Search for the cell housing the specified text and yield its [x, y] center coordinate. 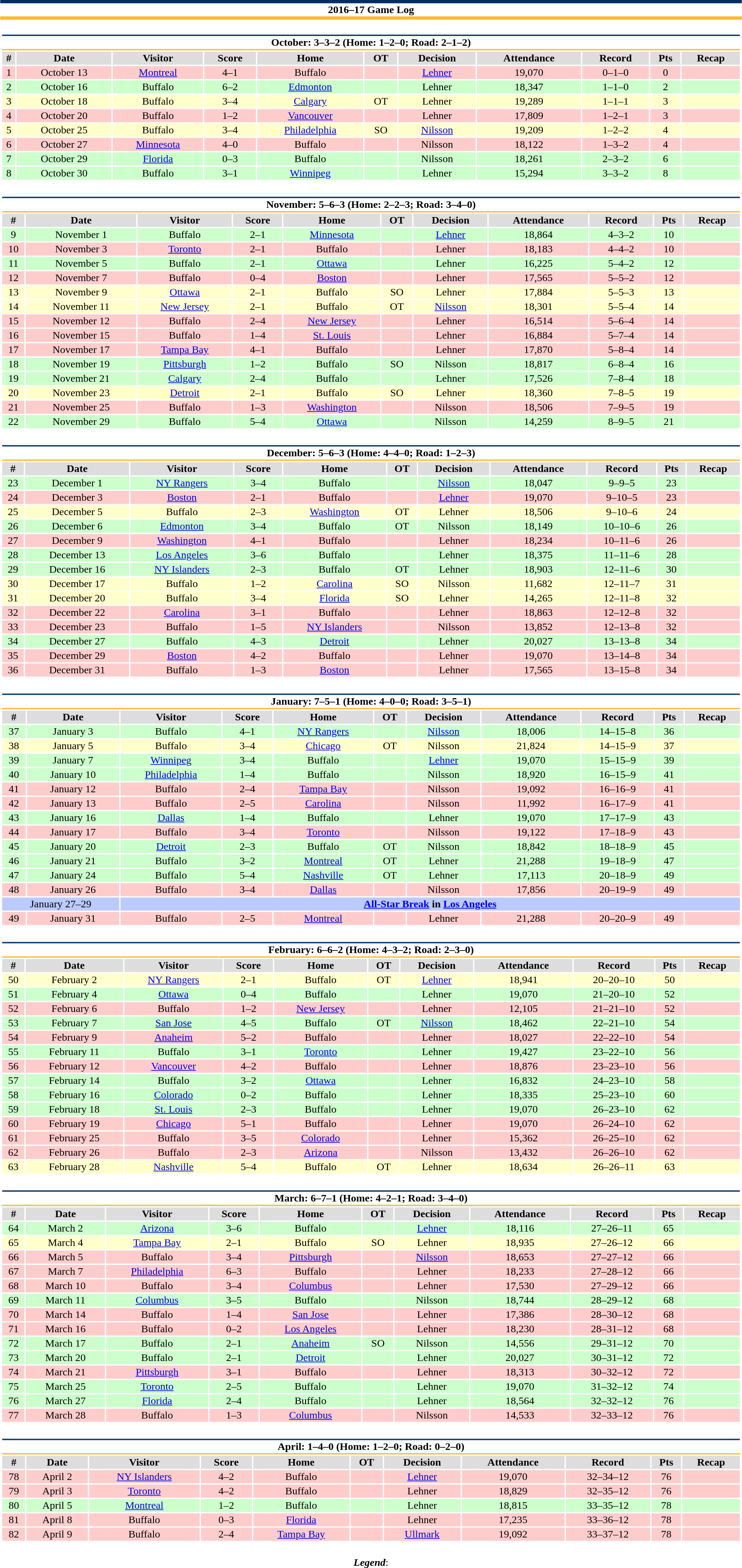
17–18–9 [617, 832]
26–26–11 [614, 1167]
23–23–10 [614, 1066]
1–3–2 [616, 144]
18,653 [520, 1257]
March 10 [65, 1286]
33 [13, 627]
November 11 [81, 306]
January 5 [73, 746]
February 9 [74, 1038]
December 20 [77, 598]
9–10–5 [622, 497]
November 1 [81, 235]
October: 3–3–2 (Home: 1–2–0; Road: 2–1–2) [371, 43]
17,809 [529, 115]
November 29 [81, 421]
25–23–10 [614, 1095]
26–26–10 [614, 1153]
20–19–9 [617, 889]
32–32–12 [612, 1401]
13,432 [523, 1153]
19,122 [531, 832]
2016–17 Game Log [371, 10]
9 [13, 235]
March 5 [65, 1257]
75 [13, 1386]
57 [13, 1080]
18,375 [538, 555]
69 [13, 1300]
18,564 [520, 1401]
22–21–10 [614, 1023]
January 12 [73, 789]
7–8–4 [621, 379]
January 13 [73, 803]
February 11 [74, 1052]
April 3 [57, 1491]
11,682 [538, 584]
7–8–5 [621, 393]
5–5–4 [621, 306]
61 [13, 1138]
1 [9, 73]
January 24 [73, 876]
January: 7–5–1 (Home: 4–0–0; Road: 3–5–1) [371, 702]
November 12 [81, 321]
17,526 [538, 379]
10–11–6 [622, 541]
February 14 [74, 1080]
October 13 [64, 73]
1–5 [258, 627]
April 9 [57, 1534]
6–3 [234, 1271]
18,149 [538, 526]
19–18–9 [617, 861]
February: 6–6–2 (Home: 4–3–2; Road: 2–3–0) [371, 950]
4–3 [258, 641]
32–35–12 [608, 1491]
March 27 [65, 1401]
13–13–8 [622, 641]
9–10–6 [622, 512]
9–9–5 [622, 483]
18,863 [538, 612]
November 15 [81, 335]
12–11–6 [622, 570]
79 [14, 1491]
December: 5–6–3 (Home: 4–4–0; Road: 1–2–3) [371, 453]
February 26 [74, 1153]
17,856 [531, 889]
January 26 [73, 889]
17,884 [538, 292]
18,920 [531, 774]
January 20 [73, 847]
24–23–10 [614, 1080]
12–12–8 [622, 612]
21,824 [531, 746]
18,233 [520, 1271]
35 [13, 656]
January 7 [73, 760]
18,006 [531, 732]
March 11 [65, 1300]
27 [13, 541]
30–31–12 [612, 1358]
18,116 [520, 1229]
17,113 [531, 876]
February 16 [74, 1095]
March 21 [65, 1372]
January 16 [73, 818]
18,183 [538, 249]
18,842 [531, 847]
17,386 [520, 1315]
5–5–2 [621, 278]
April 8 [57, 1520]
2–3–2 [616, 159]
16–16–9 [617, 789]
22 [13, 421]
December 29 [77, 656]
21–21–10 [614, 1009]
13–14–8 [622, 656]
16,884 [538, 335]
14–15–9 [617, 746]
29 [13, 570]
18–18–9 [617, 847]
January 17 [73, 832]
November 5 [81, 264]
October 25 [64, 130]
20 [13, 393]
December 23 [77, 627]
27–26–12 [612, 1242]
December 1 [77, 483]
27–27–12 [612, 1257]
14–15–8 [617, 732]
17,235 [513, 1520]
February 4 [74, 994]
18,864 [538, 235]
April 2 [57, 1477]
February 28 [74, 1167]
11–11–6 [622, 555]
51 [13, 994]
64 [13, 1229]
18,027 [523, 1038]
48 [14, 889]
17–17–9 [617, 818]
18,815 [513, 1506]
November 21 [81, 379]
December 22 [77, 612]
Ullmark [422, 1534]
November 7 [81, 278]
38 [14, 746]
5–4–2 [621, 264]
March 17 [65, 1344]
14,265 [538, 598]
12–13–8 [622, 627]
January 3 [73, 732]
77 [13, 1415]
26–23–10 [614, 1109]
October 18 [64, 102]
28–29–12 [612, 1300]
18,122 [529, 144]
28–30–12 [612, 1315]
55 [13, 1052]
1–2–2 [616, 130]
January 21 [73, 861]
February 25 [74, 1138]
5–6–4 [621, 321]
February 12 [74, 1066]
73 [13, 1358]
October 29 [64, 159]
4–3–2 [621, 235]
18,876 [523, 1066]
October 20 [64, 115]
17,530 [520, 1286]
18,634 [523, 1167]
14,556 [520, 1344]
16–15–9 [617, 774]
January 31 [73, 918]
6–8–4 [621, 364]
20–20–10 [614, 980]
16,225 [538, 264]
11,992 [531, 803]
53 [13, 1023]
1–2–1 [616, 115]
18,903 [538, 570]
December 6 [77, 526]
32–34–12 [608, 1477]
33–36–12 [608, 1520]
0–1–0 [616, 73]
March 7 [65, 1271]
4–4–2 [621, 249]
26–25–10 [614, 1138]
April: 1–4–0 (Home: 1–2–0; Road: 0–2–0) [371, 1447]
18,817 [538, 364]
40 [14, 774]
33–37–12 [608, 1534]
18,335 [523, 1095]
December 27 [77, 641]
February 7 [74, 1023]
1–1–0 [616, 87]
6–2 [230, 87]
19,427 [523, 1052]
March 14 [65, 1315]
15,362 [523, 1138]
January 10 [73, 774]
18,347 [529, 87]
18,935 [520, 1242]
20–18–9 [617, 876]
All-Star Break in Los Angeles [430, 904]
44 [14, 832]
18,313 [520, 1372]
February 2 [74, 980]
12–11–7 [622, 584]
28–31–12 [612, 1329]
March 16 [65, 1329]
1–1–1 [616, 102]
18,230 [520, 1329]
December 13 [77, 555]
December 9 [77, 541]
19,289 [529, 102]
October 27 [64, 144]
December 3 [77, 497]
32–33–12 [612, 1415]
November 3 [81, 249]
33–35–12 [608, 1506]
13–15–8 [622, 670]
71 [13, 1329]
12,105 [523, 1009]
15–15–9 [617, 760]
February 19 [74, 1124]
80 [14, 1506]
5–2 [248, 1038]
12–11–8 [622, 598]
27–26–11 [612, 1229]
December 16 [77, 570]
21–20–10 [614, 994]
March 2 [65, 1229]
30–32–12 [612, 1372]
23–22–10 [614, 1052]
November: 5–6–3 (Home: 2–2–3; Road: 3–4–0) [371, 205]
59 [13, 1109]
16,514 [538, 321]
67 [13, 1271]
18,941 [523, 980]
March: 6–7–1 (Home: 4–2–1; Road: 3–4–0) [371, 1198]
January 27–29 [61, 904]
December 5 [77, 512]
16,832 [523, 1080]
February 18 [74, 1109]
3–3–2 [616, 173]
27–29–12 [612, 1286]
7 [9, 159]
December 31 [77, 670]
13,852 [538, 627]
17,870 [538, 350]
10–10–6 [622, 526]
5 [9, 130]
February 6 [74, 1009]
5–8–4 [621, 350]
22–22–10 [614, 1038]
14,259 [538, 421]
March 20 [65, 1358]
March 4 [65, 1242]
15 [13, 321]
October 30 [64, 173]
14,533 [520, 1415]
15,294 [529, 173]
8–9–5 [621, 421]
18,462 [523, 1023]
18,360 [538, 393]
46 [14, 861]
18,261 [529, 159]
4–5 [248, 1023]
18,234 [538, 541]
7–9–5 [621, 407]
October 16 [64, 87]
November 17 [81, 350]
27–28–12 [612, 1271]
4–0 [230, 144]
11 [13, 264]
5–7–4 [621, 335]
19,209 [529, 130]
5–5–3 [621, 292]
December 17 [77, 584]
0 [665, 73]
18,744 [520, 1300]
November 19 [81, 364]
20–20–9 [617, 918]
18,301 [538, 306]
5–1 [248, 1124]
29–31–12 [612, 1344]
November 9 [81, 292]
16–17–9 [617, 803]
April 5 [57, 1506]
November 23 [81, 393]
31–32–12 [612, 1386]
81 [14, 1520]
March 25 [65, 1386]
18,829 [513, 1491]
42 [14, 803]
25 [13, 512]
82 [14, 1534]
March 28 [65, 1415]
17 [13, 350]
November 25 [81, 407]
26–24–10 [614, 1124]
18,047 [538, 483]
